Search for the cell housing the specified text and yield its [x, y] center coordinate. 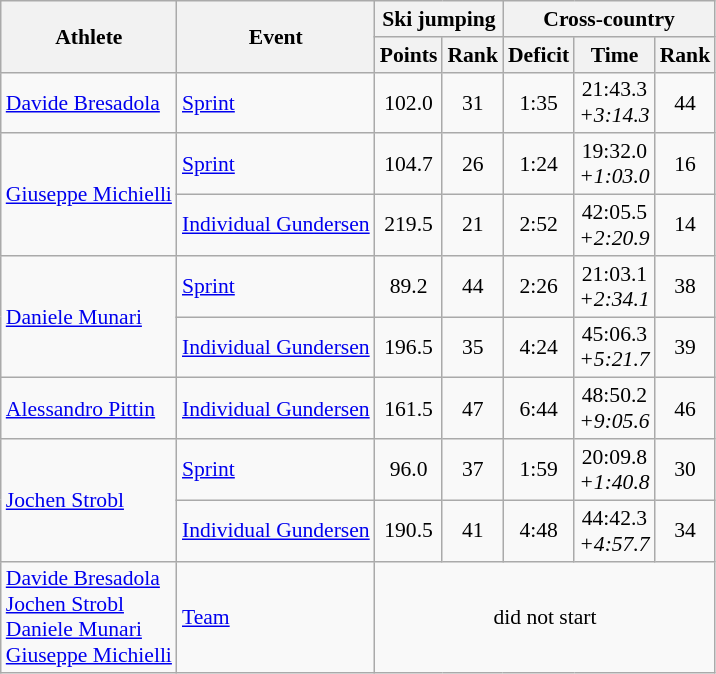
Alessandro Pittin [89, 408]
Event [276, 36]
190.5 [409, 530]
Cross-country [609, 19]
1:59 [538, 470]
1:24 [538, 164]
35 [472, 348]
2:26 [538, 286]
Points [409, 55]
Jochen Strobl [89, 500]
39 [686, 348]
20:09.8 +1:40.8 [614, 470]
Athlete [89, 36]
6:44 [538, 408]
Daniele Munari [89, 317]
102.0 [409, 102]
Davide BresadolaJochen StroblDaniele MunariGiuseppe Michielli [89, 617]
41 [472, 530]
4:24 [538, 348]
42:05.5 +2:20.9 [614, 226]
44:42.3 +4:57.7 [614, 530]
38 [686, 286]
14 [686, 226]
4:48 [538, 530]
Giuseppe Michielli [89, 195]
31 [472, 102]
2:52 [538, 226]
219.5 [409, 226]
161.5 [409, 408]
Deficit [538, 55]
21:43.3 +3:14.3 [614, 102]
96.0 [409, 470]
19:32.0 +1:03.0 [614, 164]
46 [686, 408]
Davide Bresadola [89, 102]
47 [472, 408]
Ski jumping [439, 19]
34 [686, 530]
21 [472, 226]
45:06.3 +5:21.7 [614, 348]
did not start [545, 617]
104.7 [409, 164]
26 [472, 164]
196.5 [409, 348]
48:50.2 +9:05.6 [614, 408]
89.2 [409, 286]
21:03.1 +2:34.1 [614, 286]
16 [686, 164]
1:35 [538, 102]
30 [686, 470]
Time [614, 55]
37 [472, 470]
Team [276, 617]
